Detect which cell encompasses the target text, then output its (x, y) center coordinate. 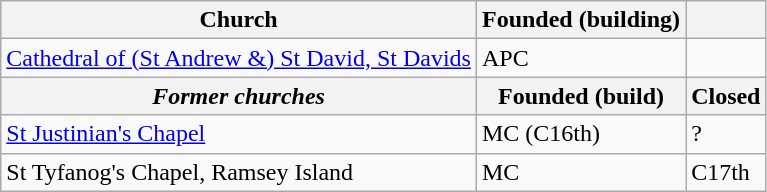
St Justinian's Chapel (239, 134)
APC (580, 58)
Church (239, 20)
C17th (726, 172)
St Tyfanog's Chapel, Ramsey Island (239, 172)
Founded (build) (580, 96)
Former churches (239, 96)
MC (580, 172)
? (726, 134)
Closed (726, 96)
Cathedral of (St Andrew &) St David, St Davids (239, 58)
Founded (building) (580, 20)
MC (C16th) (580, 134)
